Pinpoint the cell where the given text exists, returning its (x, y) midpoint coordinate. 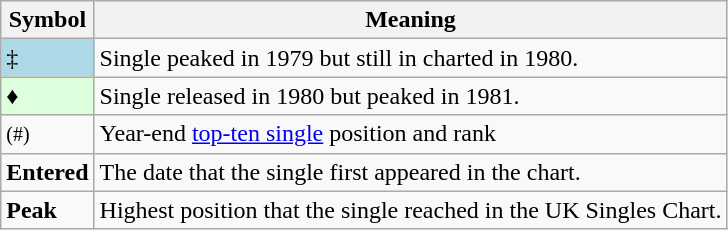
Single released in 1980 but peaked in 1981. (410, 96)
Symbol (48, 20)
‡ (48, 58)
Highest position that the single reached in the UK Singles Chart. (410, 210)
Meaning (410, 20)
The date that the single first appeared in the chart. (410, 172)
Peak (48, 210)
(#) (48, 134)
♦ (48, 96)
Entered (48, 172)
Year-end top-ten single position and rank (410, 134)
Single peaked in 1979 but still in charted in 1980. (410, 58)
